Pinpoint the cell where the given text exists, returning its (x, y) midpoint coordinate. 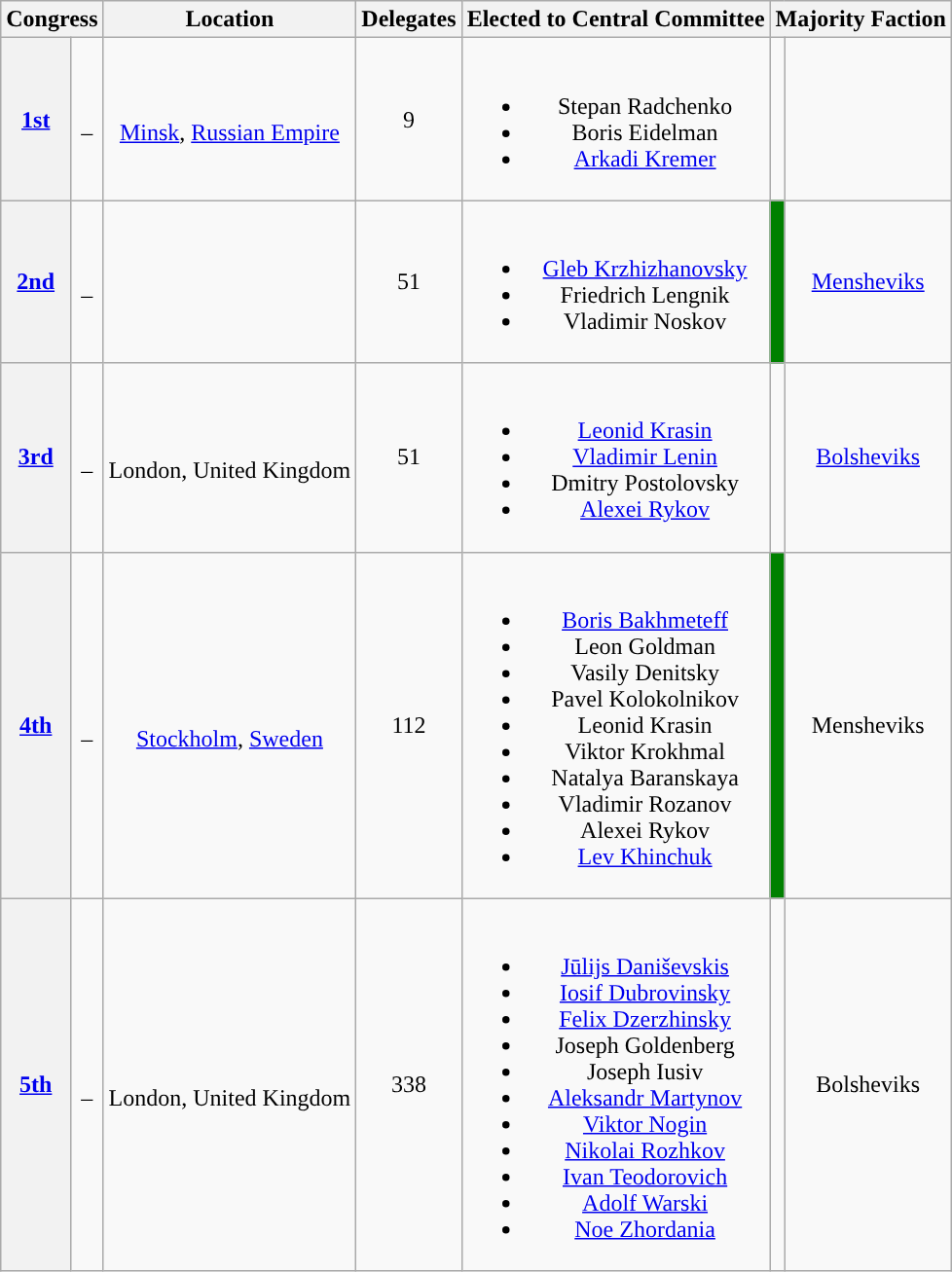
2nd (36, 282)
112 (409, 725)
Delegates (409, 19)
9 (409, 119)
Minsk, Russian Empire (230, 119)
Gleb KrzhizhanovskyFriedrich LengnikVladimir Noskov (615, 282)
Congress (53, 19)
Elected to Central Committee (615, 19)
1st (36, 119)
Majority Faction (860, 19)
4th (36, 725)
3rd (36, 457)
Boris BakhmeteffLeon GoldmanVasily DenitskyPavel KolokolnikovLeonid KrasinViktor KrokhmalNatalya BaranskayaVladimir RozanovAlexei RykovLev Khinchuk (615, 725)
Stepan RadchenkoBoris EidelmanArkadi Kremer (615, 119)
Stockholm, Sweden (230, 725)
Leonid KrasinVladimir LeninDmitry PostolovskyAlexei Rykov (615, 457)
338 (409, 1084)
Location (230, 19)
5th (36, 1084)
